Return the [X, Y] coordinate for the center point of the cell that contains the specified text.  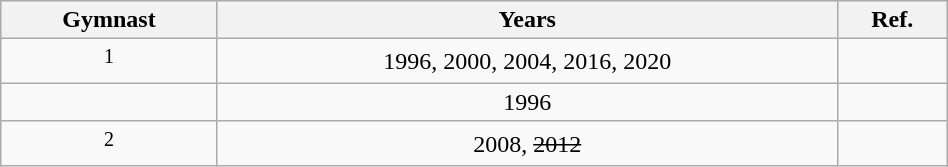
2008, 2012 [527, 144]
1 [109, 62]
1996, 2000, 2004, 2016, 2020 [527, 62]
1996 [527, 102]
Ref. [892, 20]
Gymnast [109, 20]
2 [109, 144]
Years [527, 20]
